Locate the cell with the specified text and output its [x, y] center coordinate. 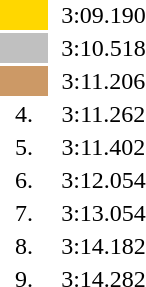
6. [24, 180]
4. [24, 114]
7. [24, 213]
5. [24, 147]
8. [24, 246]
